From the cell containing the given text, extract its center point as (X, Y) coordinate. 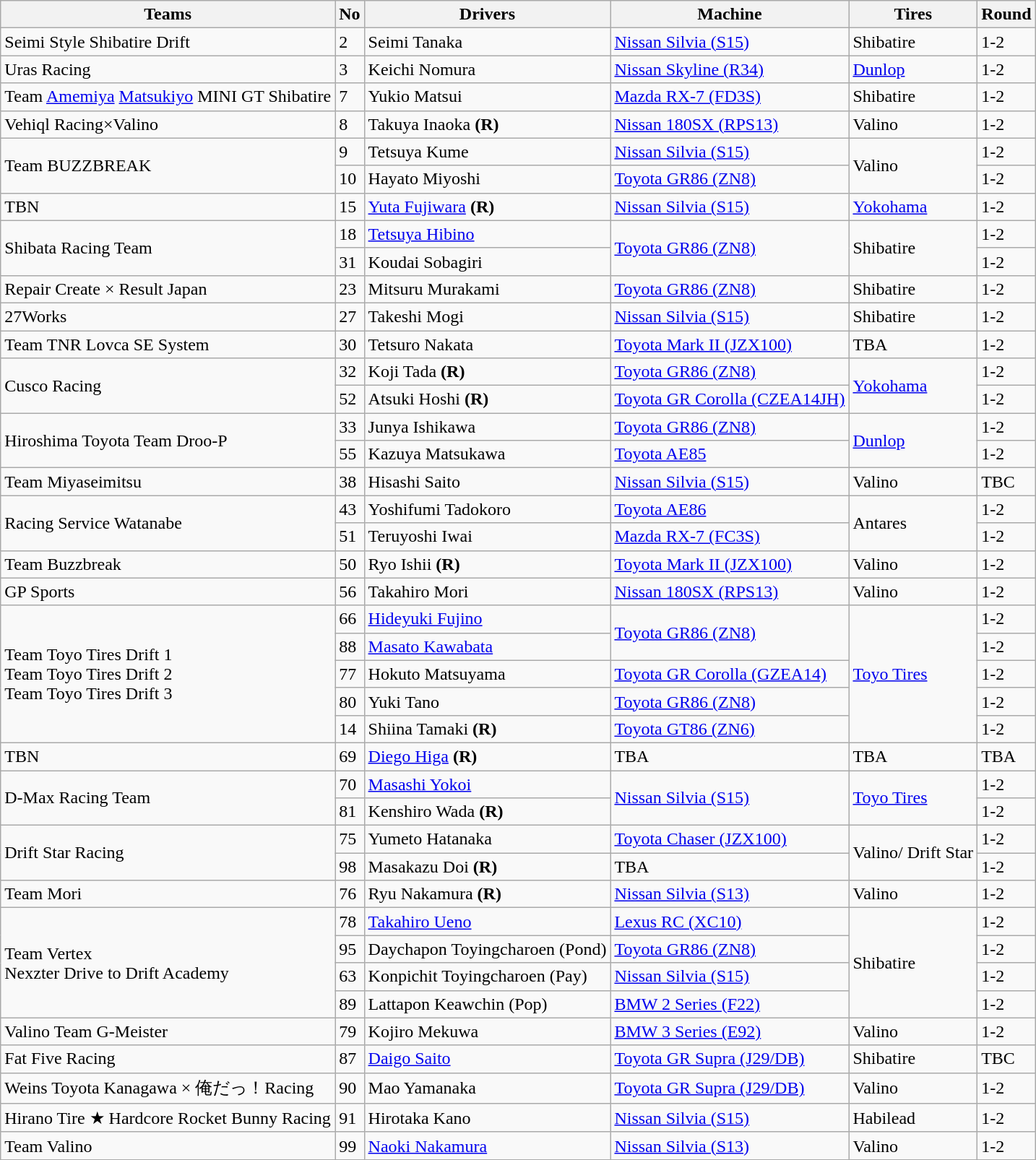
38 (350, 482)
91 (350, 1118)
Antares (913, 523)
Weins Toyota Kanagawa × 俺だっ！Racing (168, 1088)
Teams (168, 14)
Cusco Racing (168, 386)
27 (350, 316)
Teruyoshi Iwai (487, 537)
Tetsuya Kume (487, 152)
55 (350, 454)
14 (350, 729)
Toyota GR Corolla (CZEA14JH) (730, 399)
43 (350, 509)
2 (350, 42)
Hirano Tire ★ Hardcore Rocket Bunny Racing (168, 1118)
Mao Yamanaka (487, 1088)
18 (350, 234)
BMW 2 Series (F22) (730, 1004)
Takuya Inaoka (R) (487, 124)
Nissan Skyline (R34) (730, 69)
Shiina Tamaki (R) (487, 729)
Tires (913, 14)
76 (350, 894)
Uras Racing (168, 69)
56 (350, 592)
32 (350, 372)
27Works (168, 316)
69 (350, 756)
8 (350, 124)
Daychapon Toyingcharoen (Pond) (487, 949)
Toyota GT86 (ZN6) (730, 729)
Koudai Sobagiri (487, 261)
Team Miyaseimitsu (168, 482)
Takahiro Ueno (487, 922)
Racing Service Watanabe (168, 523)
Toyota Chaser (JZX100) (730, 839)
Kenshiro Wada (R) (487, 812)
50 (350, 564)
Yuta Fujiwara (R) (487, 207)
Toyota AE85 (730, 454)
80 (350, 701)
23 (350, 289)
9 (350, 152)
Mitsuru Murakami (487, 289)
90 (350, 1088)
31 (350, 261)
Hirotaka Kano (487, 1118)
Team VertexNexzter Drive to Drift Academy (168, 963)
Vehiql Racing×Valino (168, 124)
95 (350, 949)
Machine (730, 14)
Hiroshima Toyota Team Droo-P (168, 441)
Ryu Nakamura (R) (487, 894)
Hisashi Saito (487, 482)
Lattapon Keawchin (Pop) (487, 1004)
Toyota AE86 (730, 509)
79 (350, 1031)
Yuki Tano (487, 701)
Kazuya Matsukawa (487, 454)
BMW 3 Series (E92) (730, 1031)
Keichi Nomura (487, 69)
Mazda RX-7 (FD3S) (730, 97)
Valino Team G-Meister (168, 1031)
30 (350, 345)
Team Buzzbreak (168, 564)
Tetsuro Nakata (487, 345)
Seimi Tanaka (487, 42)
78 (350, 922)
Ryo Ishii (R) (487, 564)
Round (1006, 14)
Yukio Matsui (487, 97)
Mazda RX-7 (FC3S) (730, 537)
Repair Create × Result Japan (168, 289)
15 (350, 207)
87 (350, 1059)
Takeshi Mogi (487, 316)
98 (350, 867)
99 (350, 1146)
Valino/ Drift Star (913, 853)
10 (350, 179)
Masashi Yokoi (487, 784)
Hayato Miyoshi (487, 179)
Team TNR Lovca SE System (168, 345)
Lexus RC (XC10) (730, 922)
Team Mori (168, 894)
Hokuto Matsuyama (487, 674)
Habilead (913, 1118)
66 (350, 619)
D-Max Racing Team (168, 797)
Toyota GR Corolla (GZEA14) (730, 674)
Yoshifumi Tadokoro (487, 509)
75 (350, 839)
70 (350, 784)
Shibata Racing Team (168, 248)
Team Toyo Tires Drift 1Team Toyo Tires Drift 2Team Toyo Tires Drift 3 (168, 674)
Naoki Nakamura (487, 1146)
77 (350, 674)
GP Sports (168, 592)
Junya Ishikawa (487, 427)
52 (350, 399)
Daigo Saito (487, 1059)
Masakazu Doi (R) (487, 867)
63 (350, 977)
33 (350, 427)
Team Valino (168, 1146)
88 (350, 646)
Tetsuya Hibino (487, 234)
Kojiro Mekuwa (487, 1031)
81 (350, 812)
Konpichit Toyingcharoen (Pay) (487, 977)
Hideyuki Fujino (487, 619)
Masato Kawabata (487, 646)
Koji Tada (R) (487, 372)
7 (350, 97)
3 (350, 69)
Yumeto Hatanaka (487, 839)
Fat Five Racing (168, 1059)
89 (350, 1004)
No (350, 14)
Drivers (487, 14)
51 (350, 537)
Team BUZZBREAK (168, 165)
Seimi Style Shibatire Drift (168, 42)
Diego Higa (R) (487, 756)
Atsuki Hoshi (R) (487, 399)
Drift Star Racing (168, 853)
Team Amemiya Matsukiyo MINI GT Shibatire (168, 97)
Takahiro Mori (487, 592)
